Extract the (X, Y) coordinate from the center of the cell holding the provided text.  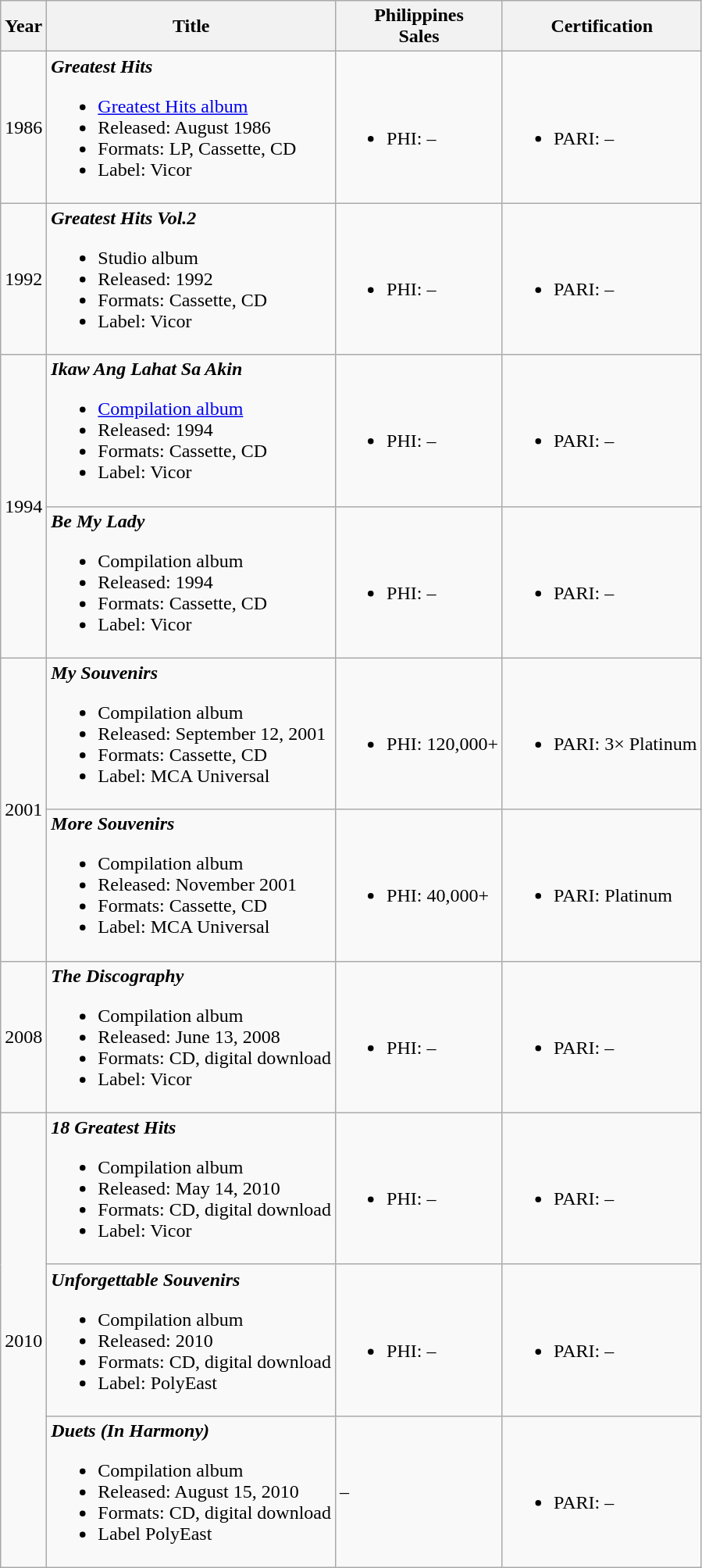
My SouvenirsCompilation albumReleased: September 12, 2001Formats: Cassette, CDLabel: MCA Universal (191, 734)
Unforgettable SouvenirsCompilation albumReleased: 2010Formats: CD, digital downloadLabel: PolyEast (191, 1340)
1986 (23, 127)
– (419, 1491)
PhilippinesSales (419, 27)
2008 (23, 1037)
Be My LadyCompilation albumReleased: 1994Formats: Cassette, CDLabel: Vicor (191, 582)
PHI: 120,000+ (419, 734)
Title (191, 27)
Duets (In Harmony)Compilation albumReleased: August 15, 2010Formats: CD, digital downloadLabel PolyEast (191, 1491)
The DiscographyCompilation albumReleased: June 13, 2008Formats: CD, digital downloadLabel: Vicor (191, 1037)
PARI: Platinum (601, 885)
More SouvenirsCompilation albumReleased: November 2001Formats: Cassette, CDLabel: MCA Universal (191, 885)
PARI: 3× Platinum (601, 734)
2010 (23, 1340)
Greatest HitsGreatest Hits albumReleased: August 1986Formats: LP, Cassette, CDLabel: Vicor (191, 127)
Certification (601, 27)
2001 (23, 809)
18 Greatest HitsCompilation albumReleased: May 14, 2010Formats: CD, digital downloadLabel: Vicor (191, 1188)
PHI: 40,000+ (419, 885)
Ikaw Ang Lahat Sa AkinCompilation albumReleased: 1994Formats: Cassette, CDLabel: Vicor (191, 430)
1994 (23, 506)
Greatest Hits Vol.2Studio albumReleased: 1992Formats: Cassette, CDLabel: Vicor (191, 279)
Year (23, 27)
1992 (23, 279)
